Scan for the cell matching the given text and deliver its (X, Y) coordinate at center. 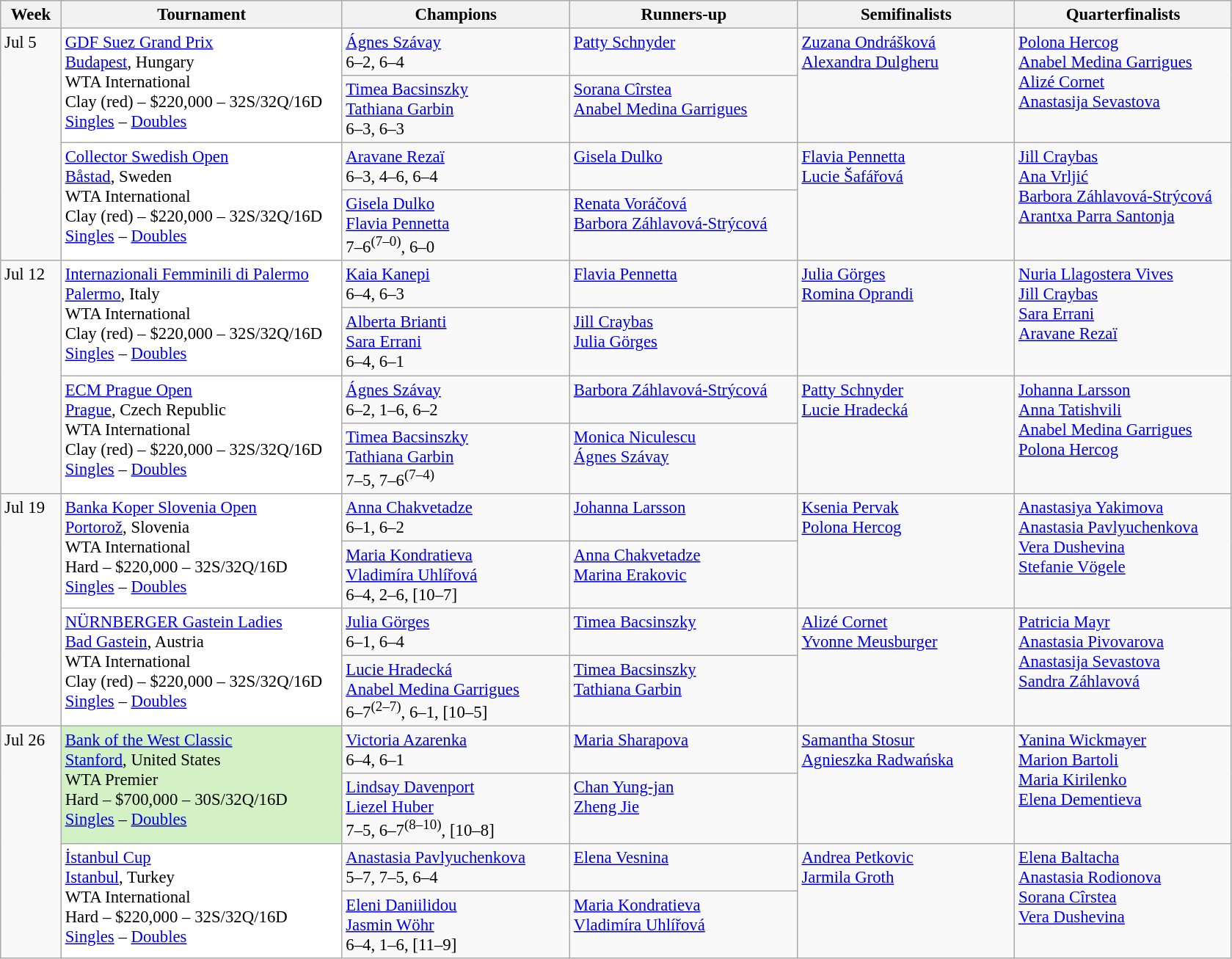
Victoria Azarenka6–4, 6–1 (456, 750)
Ágnes Szávay 6–2, 6–4 (456, 53)
NÜRNBERGER Gastein Ladies Bad Gastein, AustriaWTA InternationalClay (red) – $220,000 – 32S/32Q/16DSingles – Doubles (201, 668)
Anna Chakvetadze Marina Erakovic (684, 575)
Collector Swedish Open Båstad, SwedenWTA InternationalClay (red) – $220,000 – 32S/32Q/16DSingles – Doubles (201, 203)
Elena Baltacha Anastasia Rodionova Sorana Cîrstea Vera Dushevina (1123, 901)
Champions (456, 15)
Eleni Daniilidou Jasmin Wöhr6–4, 1–6, [11–9] (456, 925)
Timea Bacsinszky (684, 632)
Flavia Pennetta (684, 285)
Julia Görges Romina Oprandi (906, 318)
Patricia Mayr Anastasia Pivovarova Anastasija Sevastova Sandra Záhlavová (1123, 668)
Zuzana Ondrášková Alexandra Dulgheru (906, 86)
Aravane Rezaï6–3, 4–6, 6–4 (456, 167)
Timea Bacsinszky Tathiana Garbin (684, 690)
Internazionali Femminili di Palermo Palermo, ItalyWTA InternationalClay (red) – $220,000 – 32S/32Q/16DSingles – Doubles (201, 318)
Semifinalists (906, 15)
Quarterfinalists (1123, 15)
Patty Schnyder Lucie Hradecká (906, 434)
Alberta Brianti Sara Errani 6–4, 6–1 (456, 342)
Jul 5 (31, 145)
Andrea Petkovic Jarmila Groth (906, 901)
GDF Suez Grand Prix Budapest, HungaryWTA InternationalClay (red) – $220,000 – 32S/32Q/16DSingles – Doubles (201, 86)
Ágnes Szávay6–2, 1–6, 6–2 (456, 399)
Monica Niculescu Ágnes Szávay (684, 458)
Jul 26 (31, 842)
Tournament (201, 15)
Maria Sharapova (684, 750)
Maria Kondratieva Vladimíra Uhlířová6–4, 2–6, [10–7] (456, 575)
Maria Kondratieva Vladimíra Uhlířová (684, 925)
Bank of the West Classic Stanford, United StatesWTA PremierHard – $700,000 – 30S/32Q/16DSingles – Doubles (201, 785)
Julia Görges6–1, 6–4 (456, 632)
Alizé Cornet Yvonne Meusburger (906, 668)
Timea Bacsinszky Tathiana Garbin7–5, 7–6(7–4) (456, 458)
Timea Bacsinszky Tathiana Garbin6–3, 6–3 (456, 109)
Renata Voráčová Barbora Záhlavová-Strýcová (684, 225)
Kaia Kanepi6–4, 6–3 (456, 285)
Flavia Pennetta Lucie Šafářová (906, 203)
Week (31, 15)
Runners-up (684, 15)
Gisela Dulko Flavia Pennetta7–6(7–0), 6–0 (456, 225)
Jill Craybas Ana Vrljić Barbora Záhlavová-Strýcová Arantxa Parra Santonja (1123, 203)
Elena Vesnina (684, 867)
Gisela Dulko (684, 167)
Barbora Záhlavová-Strýcová (684, 399)
Yanina Wickmayer Marion Bartoli Maria Kirilenko Elena Dementieva (1123, 785)
Banka Koper Slovenia OpenPortorož, SloveniaWTA InternationalHard – $220,000 – 32S/32Q/16DSingles – Doubles (201, 550)
Johanna Larsson Anna Tatishvili Anabel Medina Garrigues Polona Hercog (1123, 434)
Polona Hercog Anabel Medina Garrigues Alizé Cornet Anastasija Sevastova (1123, 86)
Anna Chakvetadze6–1, 6–2 (456, 517)
Lindsay Davenport Liezel Huber7–5, 6–7(8–10), [10–8] (456, 809)
Ksenia Pervak Polona Hercog (906, 550)
Anastasia Pavlyuchenkova5–7, 7–5, 6–4 (456, 867)
Patty Schnyder (684, 53)
Chan Yung-jan Zheng Jie (684, 809)
Anastasiya Yakimova Anastasia Pavlyuchenkova Vera Dushevina Stefanie Vögele (1123, 550)
Jul 19 (31, 609)
Johanna Larsson (684, 517)
İstanbul Cup Istanbul, TurkeyWTA InternationalHard – $220,000 – 32S/32Q/16DSingles – Doubles (201, 901)
Sorana Cîrstea Anabel Medina Garrigues (684, 109)
ECM Prague Open Prague, Czech RepublicWTA InternationalClay (red) – $220,000 – 32S/32Q/16DSingles – Doubles (201, 434)
Jill Craybas Julia Görges (684, 342)
Nuria Llagostera Vives Jill Craybas Sara Errani Aravane Rezaï (1123, 318)
Samantha Stosur Agnieszka Radwańska (906, 785)
Jul 12 (31, 377)
Lucie Hradecká Anabel Medina Garrigues6–7(2–7), 6–1, [10–5] (456, 690)
